Detect which cell encompasses the target text, then output its (X, Y) center coordinate. 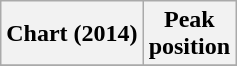
Chart (2014) (72, 34)
Peakposition (189, 34)
